Return the [X, Y] coordinate for the center point of the cell that contains the specified text.  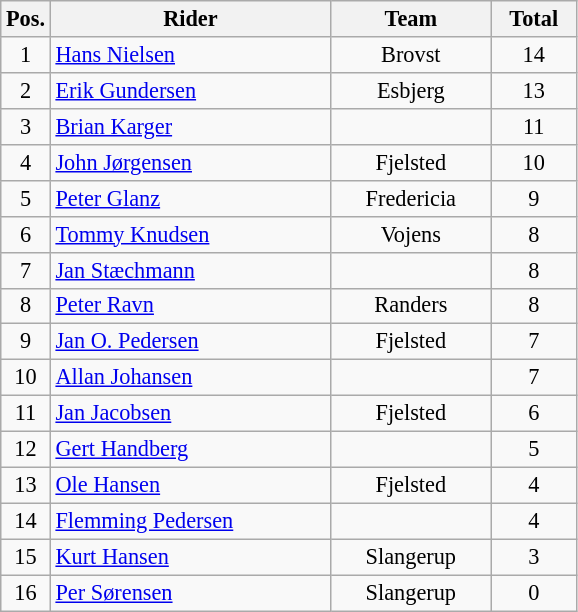
Pos. [26, 19]
Team [411, 19]
Jan Jacobsen [190, 414]
Vojens [411, 234]
Fredericia [411, 198]
0 [534, 593]
Brovst [411, 55]
Gert Handberg [190, 450]
Peter Glanz [190, 198]
Total [534, 19]
Rider [190, 19]
12 [26, 450]
Hans Nielsen [190, 55]
Kurt Hansen [190, 557]
Per Sørensen [190, 593]
Jan O. Pedersen [190, 342]
Ole Hansen [190, 485]
Flemming Pedersen [190, 521]
Erik Gundersen [190, 90]
Allan Johansen [190, 378]
Randers [411, 306]
Brian Karger [190, 126]
Esbjerg [411, 90]
1 [26, 55]
15 [26, 557]
Peter Ravn [190, 306]
Jan Stæchmann [190, 270]
John Jørgensen [190, 162]
Tommy Knudsen [190, 234]
16 [26, 593]
2 [26, 90]
